Detect which cell encompasses the target text, then output its [x, y] center coordinate. 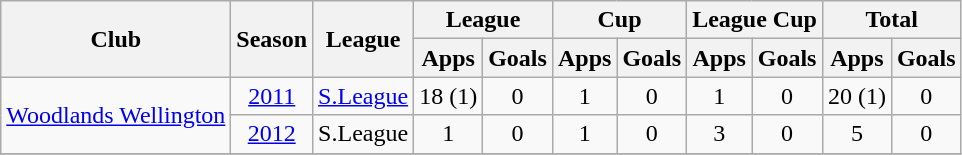
Season [272, 39]
Club [116, 39]
5 [856, 134]
League Cup [755, 20]
Cup [619, 20]
18 (1) [448, 96]
20 (1) [856, 96]
2012 [272, 134]
Woodlands Wellington [116, 115]
3 [720, 134]
Total [892, 20]
2011 [272, 96]
